Return (x, y) of the center of cell containing provided text 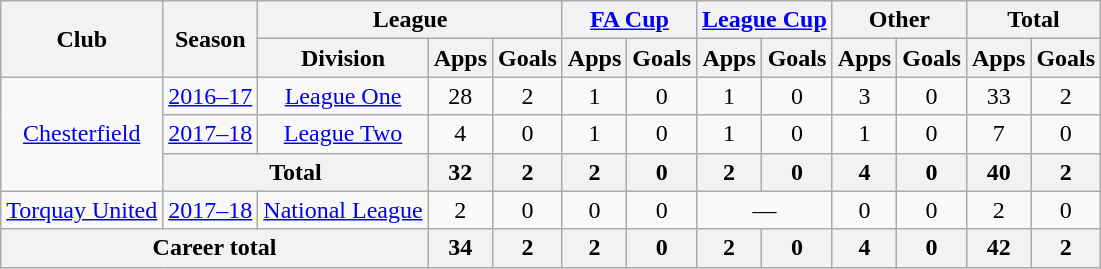
FA Cup (629, 20)
34 (460, 248)
League (410, 20)
7 (998, 134)
Chesterfield (82, 134)
33 (998, 96)
2016–17 (210, 96)
Torquay United (82, 210)
League One (343, 96)
3 (864, 96)
League Two (343, 134)
— (765, 210)
Season (210, 39)
28 (460, 96)
Club (82, 39)
40 (998, 172)
32 (460, 172)
Division (343, 58)
Other (899, 20)
National League (343, 210)
42 (998, 248)
Career total (214, 248)
League Cup (765, 20)
